Capture the cell that displays the provided text and extract its [X, Y] central coordinate. 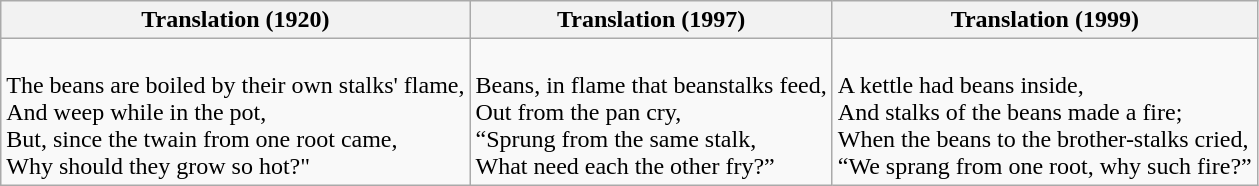
Translation (1997) [651, 20]
A kettle had beans inside, And stalks of the beans made a fire; When the beans to the brother-stalks cried, “We sprang from one root, why such fire?” [1044, 112]
Beans, in flame that beanstalks feed, Out from the pan cry, “Sprung from the same stalk, What need each the other fry?” [651, 112]
Translation (1920) [236, 20]
Translation (1999) [1044, 20]
The beans are boiled by their own stalks' flame, And weep while in the pot, But, since the twain from one root came, Why should they grow so hot?" [236, 112]
